Scan for the cell matching the given text and deliver its (x, y) coordinate at center. 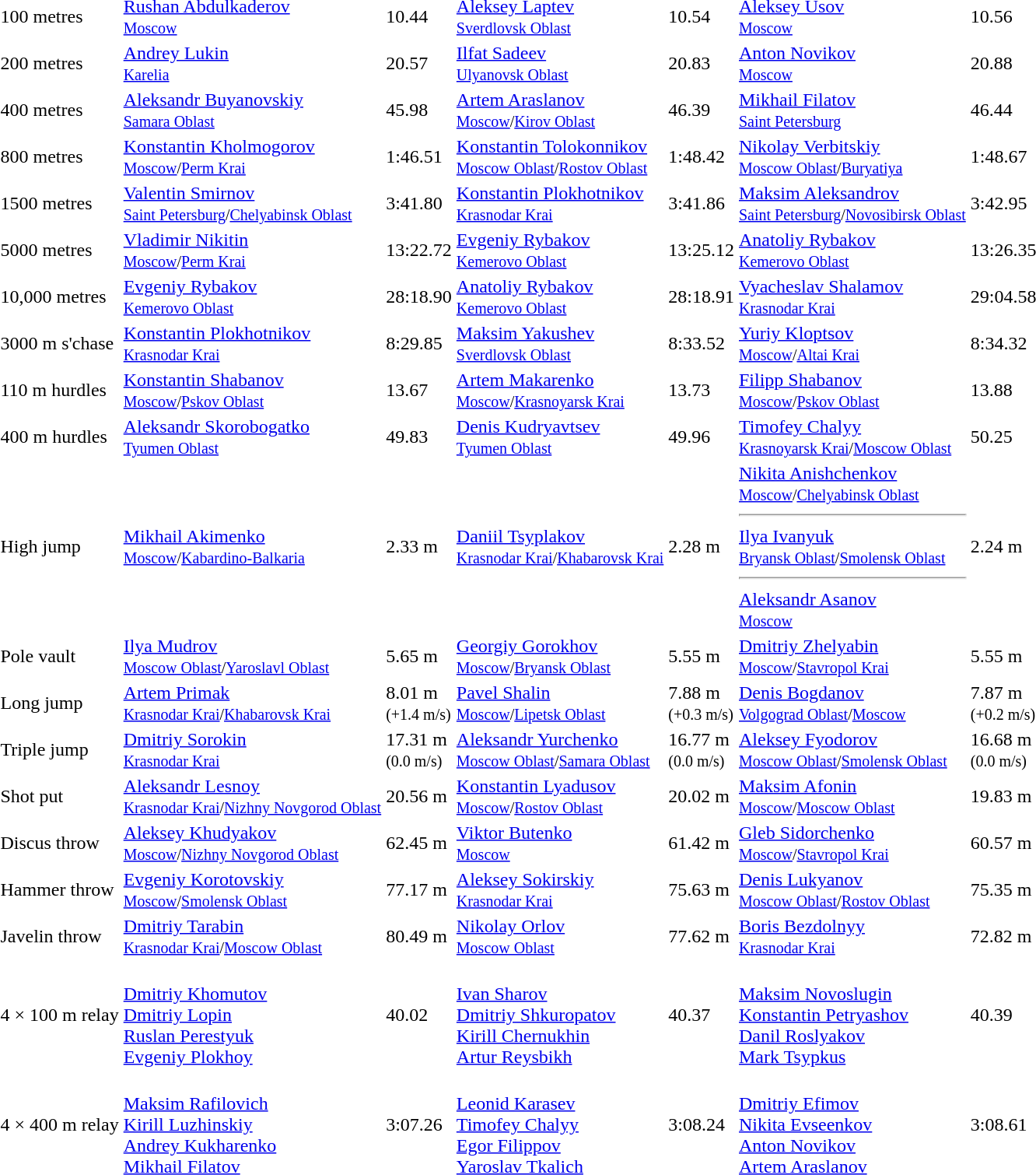
Maksim NovosluginKonstantin PetryashovDanil RoslyakovMark Tsypkus (852, 1015)
Konstantin ShabanovMoscow/Pskov Oblast (252, 391)
17.31 m(0.0 m/s) (419, 750)
5.65 m (419, 657)
Denis LukyanovMoscow Oblast/Rostov Oblast (852, 890)
Dmitriy KhomutovDmitriy LopinRuslan PerestyukEvgeniy Plokhoy (252, 1015)
Dmitriy TarabinKrasnodar Krai/Moscow Oblast (252, 937)
Yuriy KloptsovMoscow/Altai Krai (852, 344)
Nikolay VerbitskiyMoscow Oblast/Buryatiya (852, 157)
40.02 (419, 1015)
Konstantin TolokonnikovMoscow Oblast/Rostov Oblast (560, 157)
Ilya MudrovMoscow Oblast/Yaroslavl Oblast (252, 657)
40.37 (702, 1015)
Aleksandr BuyanovskiySamara Oblast (252, 110)
Denis KudryavtsevTyumen Oblast (560, 437)
Viktor ButenkoMoscow (560, 844)
Aleksandr SkorobogatkoTyumen Oblast (252, 437)
Valentin SmirnovSaint Petersburg/Chelyabinsk Oblast (252, 204)
Georgiy GorokhovMoscow/Bryansk Oblast (560, 657)
Artem MakarenkoMoscow/Krasnoyarsk Krai (560, 391)
Boris BezdolnyyKrasnodar Krai (852, 937)
2.28 m (702, 546)
1:48.42 (702, 157)
8:33.52 (702, 344)
3:41.86 (702, 204)
49.96 (702, 437)
Vladimir NikitinMoscow/Perm Krai (252, 251)
49.83 (419, 437)
Nikolay OrlovMoscow Oblast (560, 937)
80.49 m (419, 937)
Konstantin KholmogorovMoscow/Perm Krai (252, 157)
13:22.72 (419, 251)
46.39 (702, 110)
Aleksey SokirskiyKrasnodar Krai (560, 890)
Vyacheslav ShalamovKrasnodar Krai (852, 297)
Andrey LukinKarelia (252, 64)
77.62 m (702, 937)
Artem AraslanovMoscow/Kirov Oblast (560, 110)
Ilfat SadeevUlyanovsk Oblast (560, 64)
Maksim AleksandrovSaint Petersburg/Novosibirsk Oblast (852, 204)
Dmitriy ZhelyabinMoscow/Stavropol Krai (852, 657)
77.17 m (419, 890)
Anton NovikovMoscow (852, 64)
Denis BogdanovVolgograd Oblast/Moscow (852, 703)
Mikhail FilatovSaint Petersburg (852, 110)
Timofey ChalyyKrasnoyarsk Krai/Moscow Oblast (852, 437)
Mikhail AkimenkoMoscow/Kabardino-Balkaria (252, 546)
Artem PrimakKrasnodar Krai/Khabarovsk Krai (252, 703)
Dmitriy SorokinKrasnodar Krai (252, 750)
Nikita AnishchenkovMoscow/Chelyabinsk OblastIlya IvanyukBryansk Oblast/Smolensk OblastAleksandr AsanovMoscow (852, 546)
Filipp ShabanovMoscow/Pskov Oblast (852, 391)
Aleksey FyodorovMoscow Oblast/Smolensk Oblast (852, 750)
Gleb SidorchenkoMoscow/Stavropol Krai (852, 844)
5.55 m (702, 657)
45.98 (419, 110)
Aleksandr LesnoyKrasnodar Krai/Nizhny Novgorod Oblast (252, 797)
Evgeniy KorotovskiyMoscow/Smolensk Oblast (252, 890)
7.88 m(+0.3 m/s) (702, 703)
13.67 (419, 391)
20.02 m (702, 797)
28:18.91 (702, 297)
Maksim YakushevSverdlovsk Oblast (560, 344)
20.83 (702, 64)
Aleksandr YurchenkoMoscow Oblast/Samara Oblast (560, 750)
1:46.51 (419, 157)
Maksim AfoninMoscow/Moscow Oblast (852, 797)
Ivan SharovDmitriy ShkuropatovKirill ChernukhinArtur Reysbikh (560, 1015)
Aleksey KhudyakovMoscow/Nizhny Novgorod Oblast (252, 844)
13.73 (702, 391)
28:18.90 (419, 297)
8.01 m(+1.4 m/s) (419, 703)
8:29.85 (419, 344)
Daniil TsyplakovKrasnodar Krai/Khabarovsk Krai (560, 546)
13:25.12 (702, 251)
20.57 (419, 64)
16.77 m(0.0 m/s) (702, 750)
75.63 m (702, 890)
62.45 m (419, 844)
Konstantin LyadusovMoscow/Rostov Oblast (560, 797)
Pavel ShalinMoscow/Lipetsk Oblast (560, 703)
3:41.80 (419, 204)
20.56 m (419, 797)
2.33 m (419, 546)
61.42 m (702, 844)
